Identify which cell holds the provided text, then report its (x, y) central coordinate. 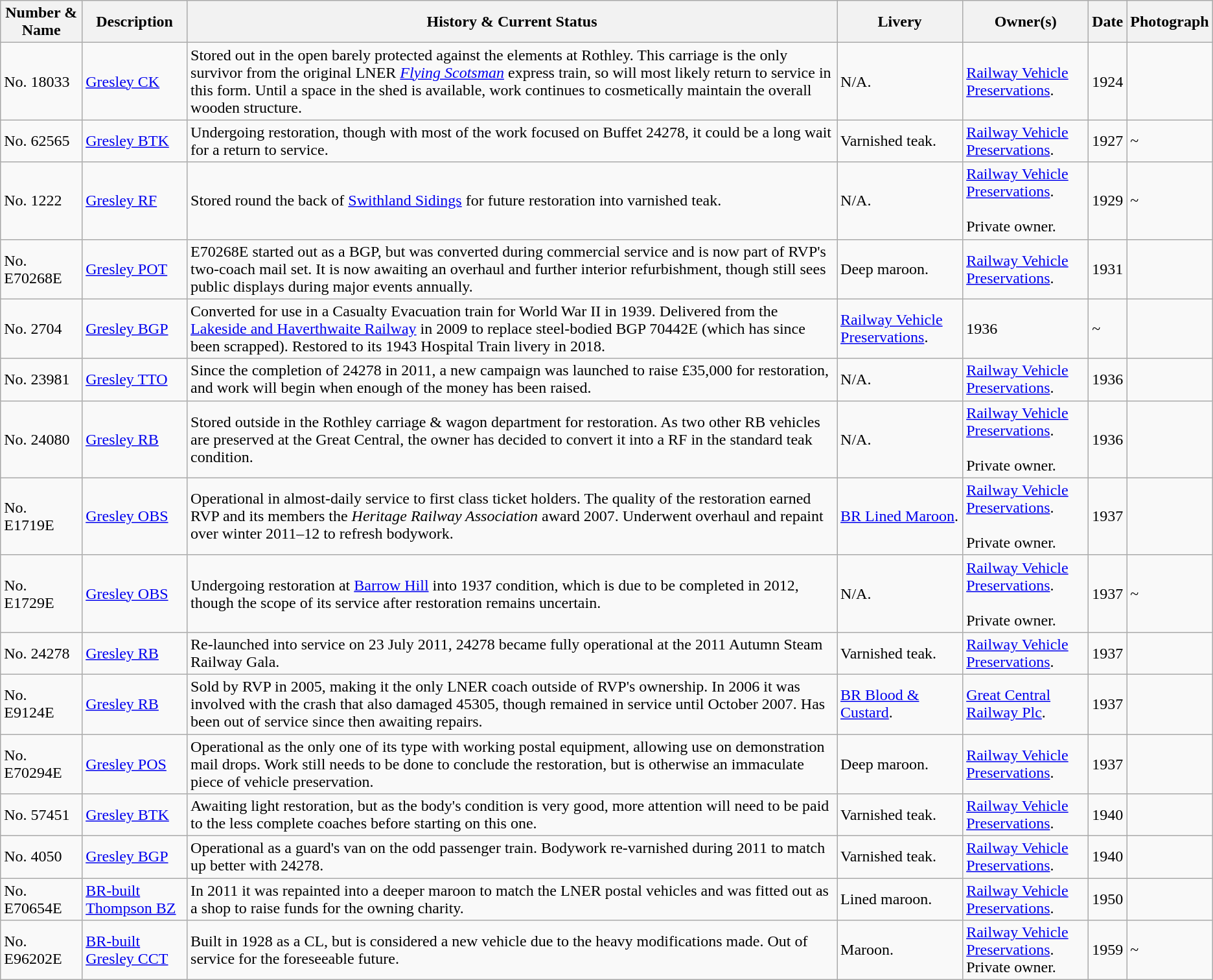
Gresley TTO (135, 380)
Gresley RF (135, 201)
No. E70294E (41, 764)
Livery (900, 22)
Number & Name (41, 22)
Owner(s) (1026, 22)
No. E9124E (41, 704)
No. 1222 (41, 201)
No. 24080 (41, 439)
Stored round the back of Swithland Sidings for future restoration into varnished teak. (512, 201)
Description (135, 22)
Operational as a guard's van on the odd passenger train. Bodywork re-varnished during 2011 to match up better with 24278. (512, 857)
1929 (1108, 201)
No. 4050 (41, 857)
Undergoing restoration, though with most of the work focused on Buffet 24278, it could be a long wait for a return to service. (512, 141)
Re-launched into service on 23 July 2011, 24278 became fully operational at the 2011 Autumn Steam Railway Gala. (512, 653)
1924 (1108, 82)
No. E96202E (41, 950)
No. 57451 (41, 815)
BR Lined Maroon. (900, 516)
No. 23981 (41, 380)
Gresley POS (135, 764)
No. 2704 (41, 329)
Gresley CK (135, 82)
Photograph (1170, 22)
No. 18033 (41, 82)
BR-built Thompson BZ (135, 900)
BR Blood & Custard. (900, 704)
No. E70268E (41, 269)
1931 (1108, 269)
1959 (1108, 950)
No. 24278 (41, 653)
Lined maroon. (900, 900)
Date (1108, 22)
Built in 1928 as a CL, but is considered a new vehicle due to the heavy modifications made. Out of service for the foreseeable future. (512, 950)
1927 (1108, 141)
No. E1729E (41, 594)
1950 (1108, 900)
Gresley POT (135, 269)
In 2011 it was repainted into a deeper maroon to match the LNER postal vehicles and was fitted out as a shop to raise funds for the owning charity. (512, 900)
No. E70654E (41, 900)
No. E1719E (41, 516)
History & Current Status (512, 22)
Great Central Railway Plc. (1026, 704)
No. 62565 (41, 141)
BR-built Gresley CCT (135, 950)
Maroon. (900, 950)
